From the cell containing the given text, extract its center point as (X, Y) coordinate. 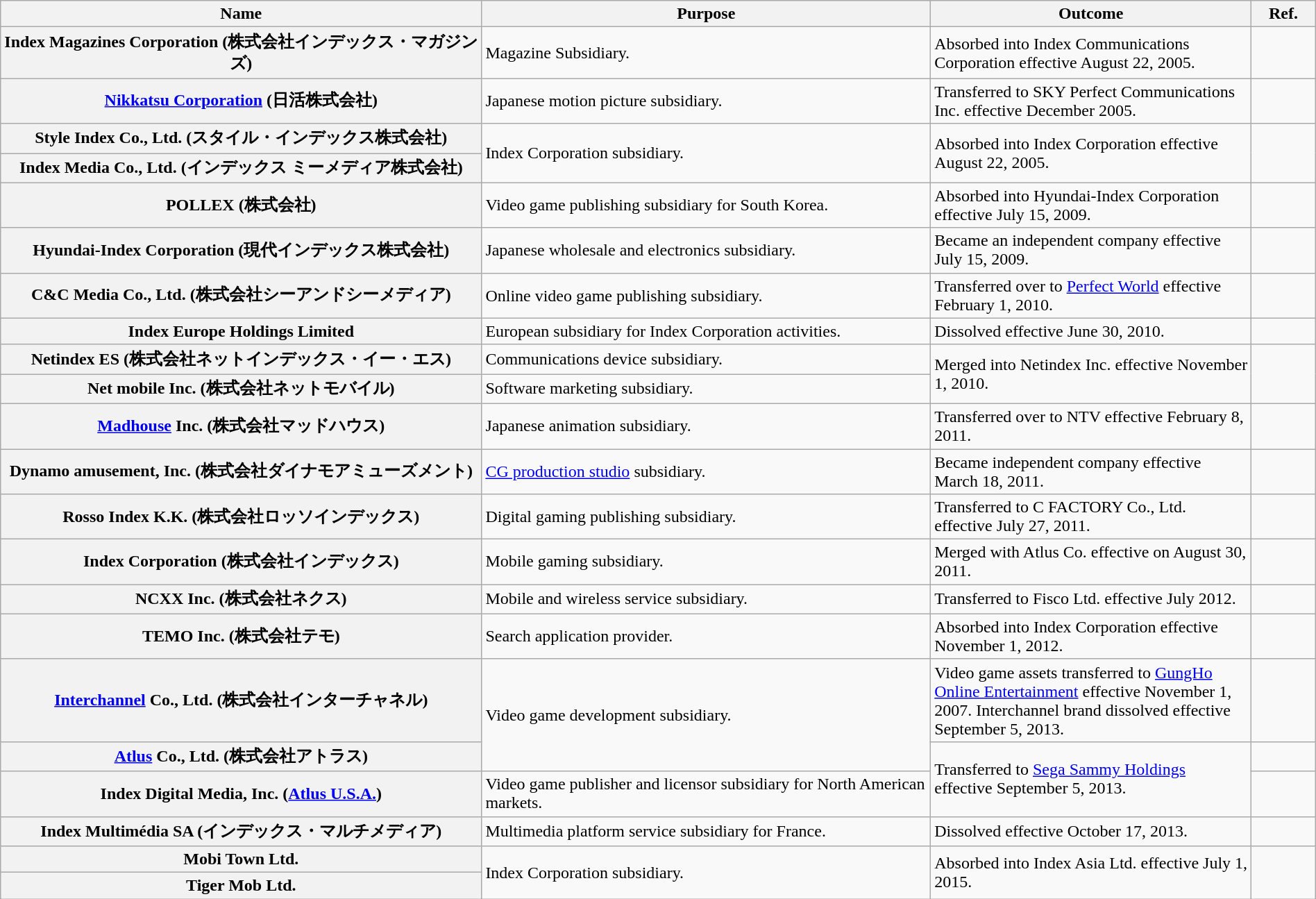
Digital gaming publishing subsidiary. (707, 516)
Communications device subsidiary. (707, 360)
Index Media Co., Ltd. (インデックス ミーメディア株式会社) (242, 168)
Video game publisher and licensor subsidiary for North American markets. (707, 794)
European subsidiary for Index Corporation activities. (707, 331)
NCXX Inc. (株式会社ネクス) (242, 600)
Hyundai-Index Corporation (現代インデックス株式会社) (242, 250)
Index Digital Media, Inc. (Atlus U.S.A.) (242, 794)
TEMO Inc. (株式会社テモ) (242, 636)
CG production studio subsidiary. (707, 471)
Interchannel Co., Ltd. (株式会社インターチャネル) (242, 700)
C&C Media Co., Ltd. (株式会社シーアンドシーメディア) (242, 296)
Dynamo amusement, Inc. (株式会社ダイナモアミューズメント) (242, 471)
Japanese motion picture subsidiary. (707, 101)
Video game development subsidiary. (707, 715)
Purpose (707, 14)
Transferred to SKY Perfect Communications Inc. effective December 2005. (1091, 101)
Dissolved effective June 30, 2010. (1091, 331)
Transferred to Sega Sammy Holdings effective September 5, 2013. (1091, 779)
Mobile gaming subsidiary. (707, 562)
Madhouse Inc. (株式会社マッドハウス) (242, 426)
Net mobile Inc. (株式会社ネットモバイル) (242, 389)
Online video game publishing subsidiary. (707, 296)
Video game publishing subsidiary for South Korea. (707, 205)
Index Magazines Corporation (株式会社インデックス・マガジンズ) (242, 53)
Software marketing subsidiary. (707, 389)
Transferred to Fisco Ltd. effective July 2012. (1091, 600)
Index Europe Holdings Limited (242, 331)
Index Corporation (株式会社インデックス) (242, 562)
Multimedia platform service subsidiary for France. (707, 832)
Name (242, 14)
Mobile and wireless service subsidiary. (707, 600)
Absorbed into Index Corporation effective November 1, 2012. (1091, 636)
Japanese animation subsidiary. (707, 426)
Index Multimédia SA (インデックス・マルチメディア) (242, 832)
Nikkatsu Corporation (日活株式会社) (242, 101)
Merged with Atlus Co. effective on August 30, 2011. (1091, 562)
Mobi Town Ltd. (242, 859)
Atlus Co., Ltd. (株式会社アトラス) (242, 757)
Absorbed into Hyundai-Index Corporation effective July 15, 2009. (1091, 205)
Netindex ES (株式会社ネットインデックス・イー・エス) (242, 360)
Became independent company effective March 18, 2011. (1091, 471)
Japanese wholesale and electronics subsidiary. (707, 250)
Absorbed into Index Corporation effective August 22, 2005. (1091, 153)
Style Index Co., Ltd. (スタイル・インデックス株式会社) (242, 139)
Merged into Netindex Inc. effective November 1, 2010. (1091, 373)
Rosso Index K.K. (株式会社ロッソインデックス) (242, 516)
Magazine Subsidiary. (707, 53)
POLLEX (株式会社) (242, 205)
Transferred over to NTV effective February 8, 2011. (1091, 426)
Transferred to C FACTORY Co., Ltd. effective July 27, 2011. (1091, 516)
Transferred over to Perfect World effective February 1, 2010. (1091, 296)
Tiger Mob Ltd. (242, 886)
Absorbed into Index Asia Ltd. effective July 1, 2015. (1091, 873)
Dissolved effective October 17, 2013. (1091, 832)
Outcome (1091, 14)
Search application provider. (707, 636)
Absorbed into Index Communications Corporation effective August 22, 2005. (1091, 53)
Ref. (1283, 14)
Video game assets transferred to GungHo Online Entertainment effective November 1, 2007. Interchannel brand dissolved effective September 5, 2013. (1091, 700)
Became an independent company effective July 15, 2009. (1091, 250)
